Locate the cell with the specified text and output its (X, Y) center coordinate. 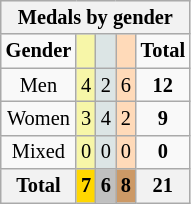
7 (86, 186)
Medals by gender (96, 17)
Men (38, 85)
3 (86, 118)
Mixed (38, 152)
9 (163, 118)
8 (126, 186)
21 (163, 186)
12 (163, 85)
Gender (38, 51)
Women (38, 118)
